Scan for the cell matching the given text and deliver its [x, y] coordinate at center. 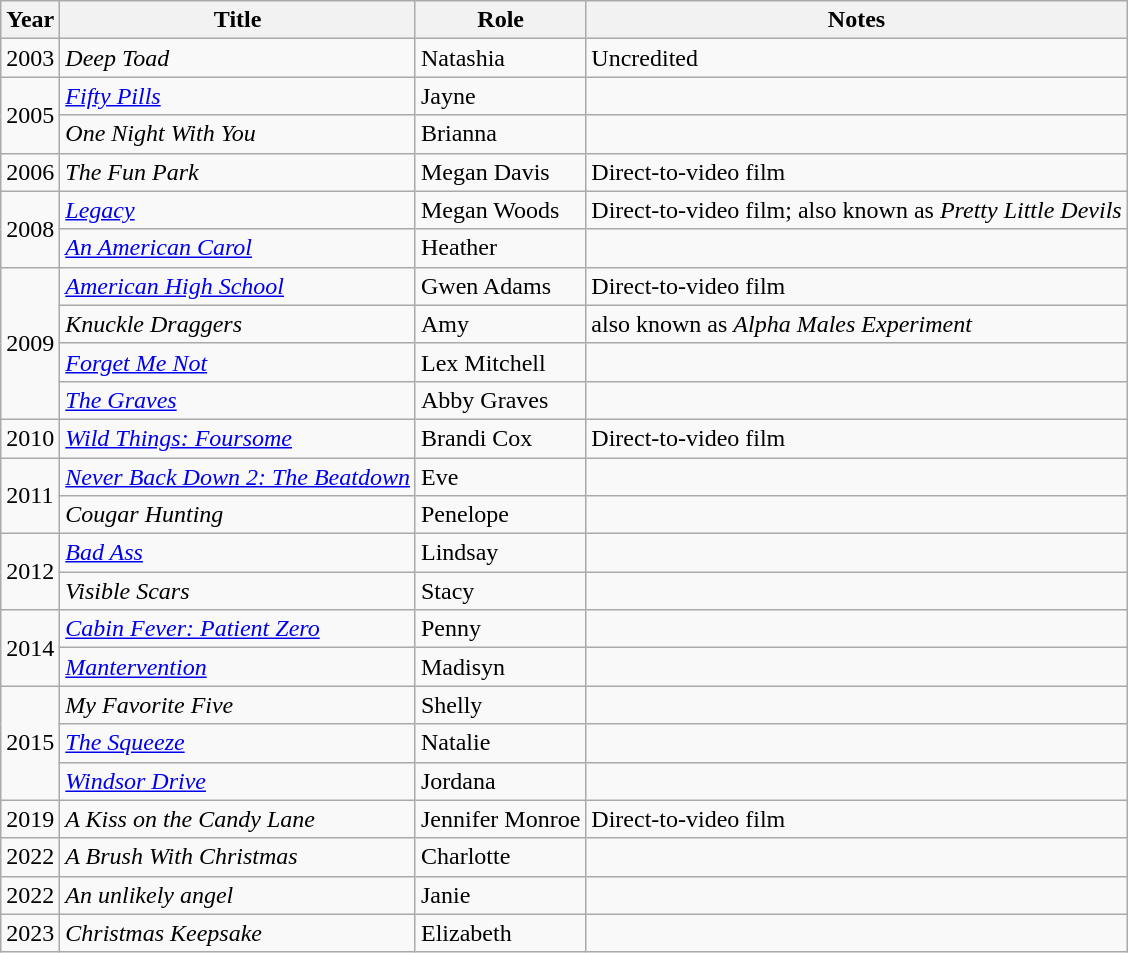
2009 [30, 343]
Legacy [238, 210]
Abby Graves [500, 400]
2014 [30, 648]
Brandi Cox [500, 438]
A Kiss on the Candy Lane [238, 819]
American High School [238, 286]
Visible Scars [238, 591]
Eve [500, 477]
Lindsay [500, 553]
Jayne [500, 96]
Never Back Down 2: The Beatdown [238, 477]
Gwen Adams [500, 286]
2015 [30, 743]
An unlikely angel [238, 895]
Lex Mitchell [500, 362]
Shelly [500, 705]
Janie [500, 895]
Christmas Keepsake [238, 933]
Penelope [500, 515]
2006 [30, 172]
Natashia [500, 58]
Madisyn [500, 667]
Stacy [500, 591]
A Brush With Christmas [238, 857]
Cougar Hunting [238, 515]
Heather [500, 248]
Fifty Pills [238, 96]
The Graves [238, 400]
Amy [500, 324]
The Squeeze [238, 743]
2019 [30, 819]
Role [500, 20]
Megan Woods [500, 210]
One Night With You [238, 134]
Penny [500, 629]
Title [238, 20]
Natalie [500, 743]
An American Carol [238, 248]
Mantervention [238, 667]
Notes [856, 20]
Direct-to-video film; also known as Pretty Little Devils [856, 210]
Megan Davis [500, 172]
2010 [30, 438]
Bad Ass [238, 553]
2008 [30, 229]
The Fun Park [238, 172]
Forget Me Not [238, 362]
Cabin Fever: Patient Zero [238, 629]
Year [30, 20]
Deep Toad [238, 58]
Charlotte [500, 857]
2012 [30, 572]
Jordana [500, 781]
My Favorite Five [238, 705]
Jennifer Monroe [500, 819]
2005 [30, 115]
Brianna [500, 134]
Uncredited [856, 58]
also known as Alpha Males Experiment [856, 324]
Wild Things: Foursome [238, 438]
Elizabeth [500, 933]
Windsor Drive [238, 781]
2023 [30, 933]
Knuckle Draggers [238, 324]
2003 [30, 58]
2011 [30, 496]
